Extract the [x, y] coordinate from the center of the cell holding the provided text.  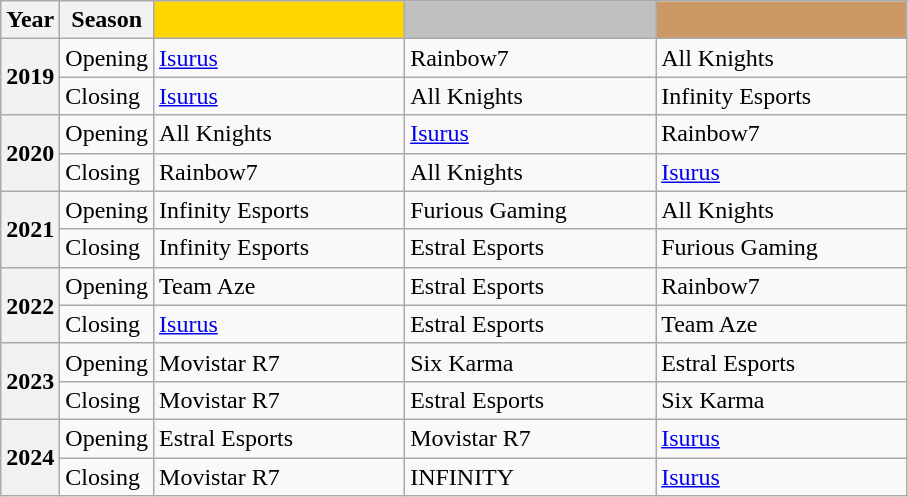
Season [107, 20]
2023 [30, 381]
2022 [30, 305]
Year [30, 20]
2019 [30, 77]
INFINITY [530, 477]
2024 [30, 457]
2021 [30, 229]
2020 [30, 153]
